Locate the cell with the specified text and output its [x, y] center coordinate. 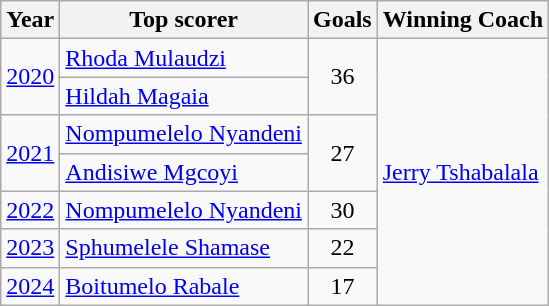
Winning Coach [462, 20]
Rhoda Mulaudzi [184, 58]
Boitumelo Rabale [184, 286]
36 [343, 77]
Goals [343, 20]
30 [343, 210]
2020 [30, 77]
2022 [30, 210]
Year [30, 20]
2021 [30, 153]
Sphumelele Shamase [184, 248]
Top scorer [184, 20]
17 [343, 286]
2023 [30, 248]
Hildah Magaia [184, 96]
27 [343, 153]
2024 [30, 286]
22 [343, 248]
Jerry Tshabalala [462, 172]
Andisiwe Mgcoyi [184, 172]
